Search for the cell housing the specified text and yield its (x, y) center coordinate. 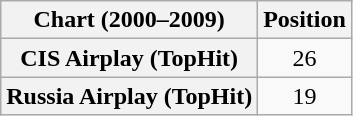
19 (305, 96)
Russia Airplay (TopHit) (130, 96)
26 (305, 58)
Chart (2000–2009) (130, 20)
CIS Airplay (TopHit) (130, 58)
Position (305, 20)
